Return (X, Y) of the center of cell containing provided text 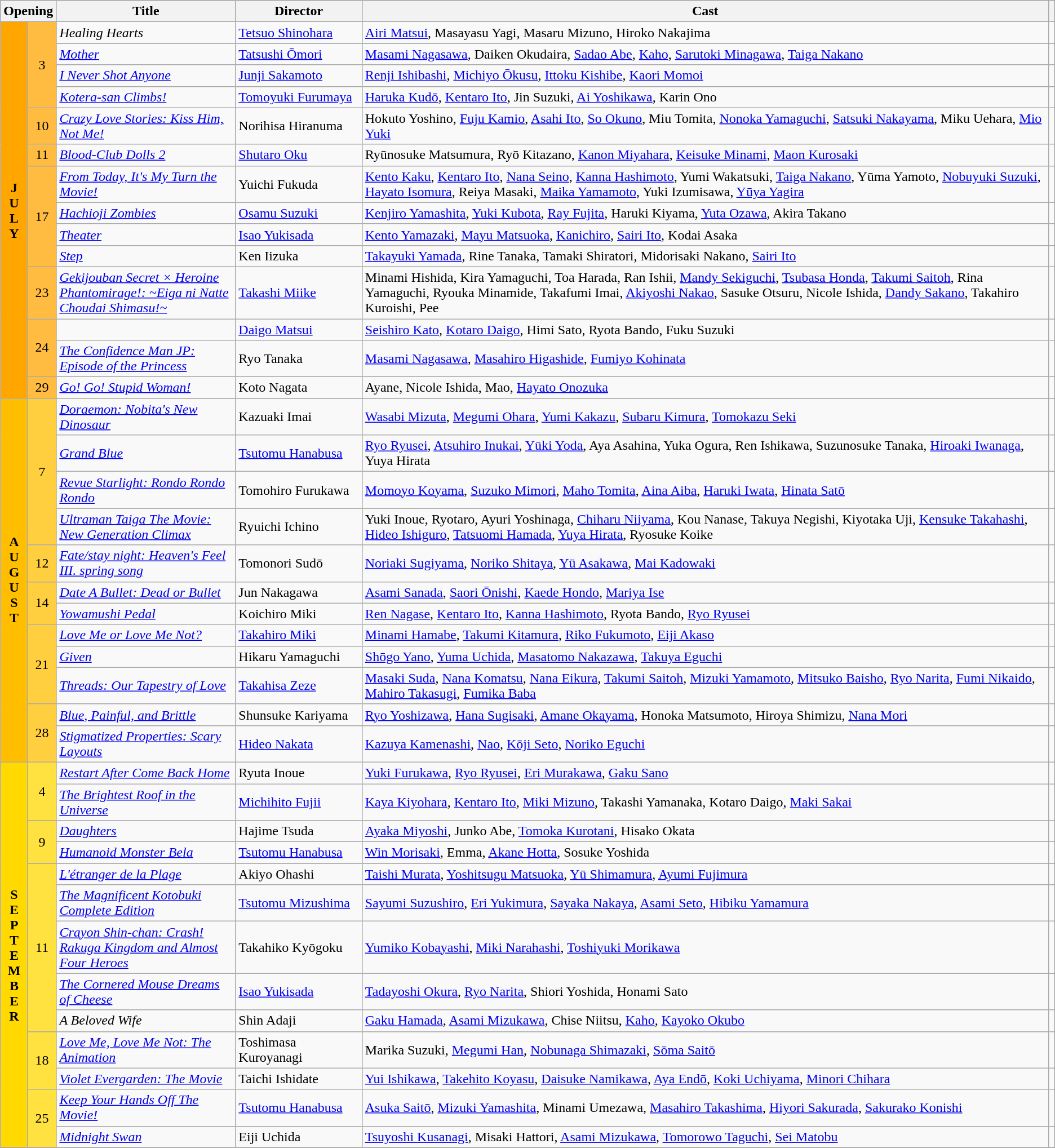
Airi Matsui, Masayasu Yagi, Masaru Mizuno, Hiroko Nakajima (705, 33)
Osamu Suzuki (299, 213)
Cast (705, 11)
Shōgo Yano, Yuma Uchida, Masatomo Nakazawa, Takuya Eguchi (705, 657)
Go! Go! Stupid Woman! (146, 388)
JULY (15, 210)
L'étranger de la Plage (146, 874)
Masami Nagasawa, Masahiro Higashide, Fumiyo Kohinata (705, 358)
Taishi Murata, Yoshitsugu Matsuoka, Yū Shimamura, Ayumi Fujimura (705, 874)
Ryuta Inoue (299, 773)
Stigmatized Properties: Scary Layouts (146, 744)
3 (42, 65)
Mother (146, 54)
Threads: Our Tapestry of Love (146, 685)
Ryuichi Ichino (299, 526)
SEPTEMBER (15, 955)
Takahiko Kyōgoku (299, 947)
Hokuto Yoshino, Fuju Kamio, Asahi Ito, So Okuno, Miu Tomita, Nonoka Yamaguchi, Satsuki Nakayama, Miku Uehara, Mio Yuki (705, 126)
Love Me or Love Me Not? (146, 635)
The Magnificent Kotobuki Complete Edition (146, 903)
Midnight Swan (146, 1137)
AUGUST (15, 580)
Daigo Matsui (299, 330)
4 (42, 791)
25 (42, 1118)
Momoyo Koyama, Suzuko Mimori, Maho Tomita, Aina Aiba, Haruki Iwata, Hinata Satō (705, 490)
Kento Yamazaki, Mayu Matsuoka, Kanichiro, Sairi Ito, Kodai Asaka (705, 234)
Tadayoshi Okura, Ryo Narita, Shiori Yoshida, Honami Sato (705, 992)
Violet Evergarden: The Movie (146, 1079)
Revue Starlight: Rondo Rondo Rondo (146, 490)
Tomoyuki Furumaya (299, 97)
Keep Your Hands Off The Movie! (146, 1108)
Noriaki Sugiyama, Noriko Shitaya, Yū Asakawa, Mai Kadowaki (705, 564)
Kazuaki Imai (299, 417)
Shunsuke Kariyama (299, 715)
Win Morisaki, Emma, Akane Hotta, Sosuke Yoshida (705, 853)
Blue, Painful, and Brittle (146, 715)
Minami Hamabe, Takumi Kitamura, Riko Fukumoto, Eiji Akaso (705, 635)
Hikaru Yamaguchi (299, 657)
Kazuya Kamenashi, Nao, Kōji Seto, Noriko Eguchi (705, 744)
29 (42, 388)
Love Me, Love Me Not: The Animation (146, 1049)
I Never Shot Anyone (146, 76)
Yowamushi Pedal (146, 614)
Norihisa Hiranuma (299, 126)
Asami Sanada, Saori Ōnishi, Kaede Hondo, Mariya Ise (705, 592)
Shutaro Oku (299, 155)
Koto Nagata (299, 388)
Blood-Club Dolls 2 (146, 155)
18 (42, 1061)
Humanoid Monster Bela (146, 853)
Kotera-san Climbs! (146, 97)
Theater (146, 234)
Renji Ishibashi, Michiyo Ōkusu, Ittoku Kishibe, Kaori Momoi (705, 76)
Yui Ishikawa, Takehito Koyasu, Daisuke Namikawa, Aya Endō, Koki Uchiyama, Minori Chihara (705, 1079)
Haruka Kudō, Kentaro Ito, Jin Suzuki, Ai Yoshikawa, Karin Ono (705, 97)
Tetsuo Shinohara (299, 33)
Takahisa Zeze (299, 685)
Ryo Yoshizawa, Hana Sugisaki, Amane Okayama, Honoka Matsumoto, Hiroya Shimizu, Nana Mori (705, 715)
Ayane, Nicole Ishida, Mao, Hayato Onozuka (705, 388)
Ryo Tanaka (299, 358)
23 (42, 292)
Marika Suzuki, Megumi Han, Nobunaga Shimazaki, Sōma Saitō (705, 1049)
Masaki Suda, Nana Komatsu, Nana Eikura, Takumi Saitoh, Mizuki Yamamoto, Mitsuko Baisho, Ryo Narita, Fumi Nikaido, Mahiro Takasugi, Fumika Baba (705, 685)
Wasabi Mizuta, Megumi Ohara, Yumi Kakazu, Subaru Kimura, Tomokazu Seki (705, 417)
The Brightest Roof in the Universe (146, 801)
Yuichi Fukuda (299, 184)
Takashi Miike (299, 292)
Taichi Ishidate (299, 1079)
Crayon Shin-chan: Crash! Rakuga Kingdom and Almost Four Heroes (146, 947)
Tomohiro Furukawa (299, 490)
Koichiro Miki (299, 614)
The Cornered Mouse Dreams of Cheese (146, 992)
Grand Blue (146, 453)
Director (299, 11)
Ken Iizuka (299, 256)
Gekijouban Secret × Heroine Phantomirage!: ~Eiga ni Natte Choudai Shimasu!~ (146, 292)
Tsuyoshi Kusanagi, Misaki Hattori, Asami Mizukawa, Tomorowo Taguchi, Sei Matobu (705, 1137)
Ayaka Miyoshi, Junko Abe, Tomoka Kurotani, Hisako Okata (705, 831)
9 (42, 842)
Seishiro Kato, Kotaro Daigo, Himi Sato, Ryota Bando, Fuku Suzuki (705, 330)
Yumiko Kobayashi, Miki Narahashi, Toshiyuki Morikawa (705, 947)
14 (42, 603)
28 (42, 733)
From Today, It's My Turn the Movie! (146, 184)
Ryūnosuke Matsumura, Ryō Kitazano, Kanon Miyahara, Keisuke Minami, Maon Kurosaki (705, 155)
Daughters (146, 831)
Kenjiro Yamashita, Yuki Kubota, Ray Fujita, Haruki Kiyama, Yuta Ozawa, Akira Takano (705, 213)
Restart After Come Back Home (146, 773)
Asuka Saitō, Mizuki Yamashita, Minami Umezawa, Masahiro Takashima, Hiyori Sakurada, Sakurako Konishi (705, 1108)
Jun Nakagawa (299, 592)
Fate/stay night: Heaven's Feel III. spring song (146, 564)
Ren Nagase, Kentaro Ito, Kanna Hashimoto, Ryota Bando, Ryo Ryusei (705, 614)
Shin Adaji (299, 1021)
Hachioji Zombies (146, 213)
Date A Bullet: Dead or Bullet (146, 592)
Crazy Love Stories: Kiss Him, Not Me! (146, 126)
12 (42, 564)
Toshimasa Kuroyanagi (299, 1049)
Tatsushi Ōmori (299, 54)
Ryo Ryusei, Atsuhiro Inukai, Yūki Yoda, Aya Asahina, Yuka Ogura, Ren Ishikawa, Suzunosuke Tanaka, Hiroaki Iwanaga, Yuya Hirata (705, 453)
Eiji Uchida (299, 1137)
Step (146, 256)
Tomonori Sudō (299, 564)
Kaya Kiyohara, Kentaro Ito, Miki Mizuno, Takashi Yamanaka, Kotaro Daigo, Maki Sakai (705, 801)
Ultraman Taiga The Movie: New Generation Climax (146, 526)
Takayuki Yamada, Rine Tanaka, Tamaki Shiratori, Midorisaki Nakano, Sairi Ito (705, 256)
7 (42, 472)
Masami Nagasawa, Daiken Okudaira, Sadao Abe, Kaho, Sarutoki Minagawa, Taiga Nakano (705, 54)
Sayumi Suzushiro, Eri Yukimura, Sayaka Nakaya, Asami Seto, Hibiku Yamamura (705, 903)
24 (42, 348)
Takahiro Miki (299, 635)
The Confidence Man JP: Episode of the Princess (146, 358)
Gaku Hamada, Asami Mizukawa, Chise Niitsu, Kaho, Kayoko Okubo (705, 1021)
17 (42, 216)
Opening (28, 11)
Akiyo Ohashi (299, 874)
Hajime Tsuda (299, 831)
Doraemon: Nobita's New Dinosaur (146, 417)
10 (42, 126)
A Beloved Wife (146, 1021)
Given (146, 657)
Michihito Fujii (299, 801)
Yuki Furukawa, Ryo Ryusei, Eri Murakawa, Gaku Sano (705, 773)
Junji Sakamoto (299, 76)
21 (42, 664)
Hideo Nakata (299, 744)
Title (146, 11)
Healing Hearts (146, 33)
Tsutomu Mizushima (299, 903)
